Provide the [x, y] coordinate of the cell's center where the given text is located.  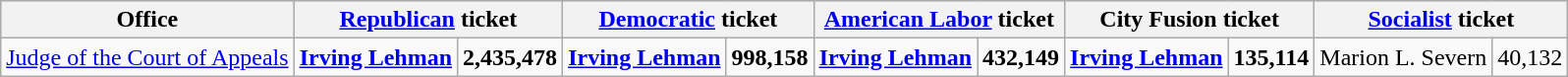
American Labor ticket [939, 20]
135,114 [1271, 57]
City Fusion ticket [1190, 20]
Judge of the Court of Appeals [147, 57]
Democratic ticket [688, 20]
40,132 [1531, 57]
Office [147, 20]
Socialist ticket [1441, 20]
Marion L. Severn [1403, 57]
2,435,478 [511, 57]
Republican ticket [428, 20]
998,158 [770, 57]
432,149 [1022, 57]
